Find where the given text appears and provide that cell's center as (X, Y) coordinate. 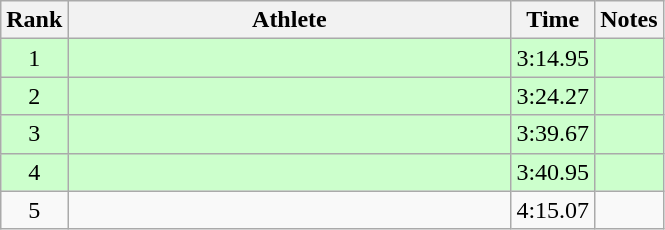
1 (34, 58)
3:40.95 (553, 172)
Rank (34, 20)
3 (34, 134)
Athlete (290, 20)
Time (553, 20)
3:14.95 (553, 58)
3:24.27 (553, 96)
3:39.67 (553, 134)
4:15.07 (553, 210)
2 (34, 96)
5 (34, 210)
Notes (629, 20)
4 (34, 172)
